Search for the cell housing the specified text and yield its [x, y] center coordinate. 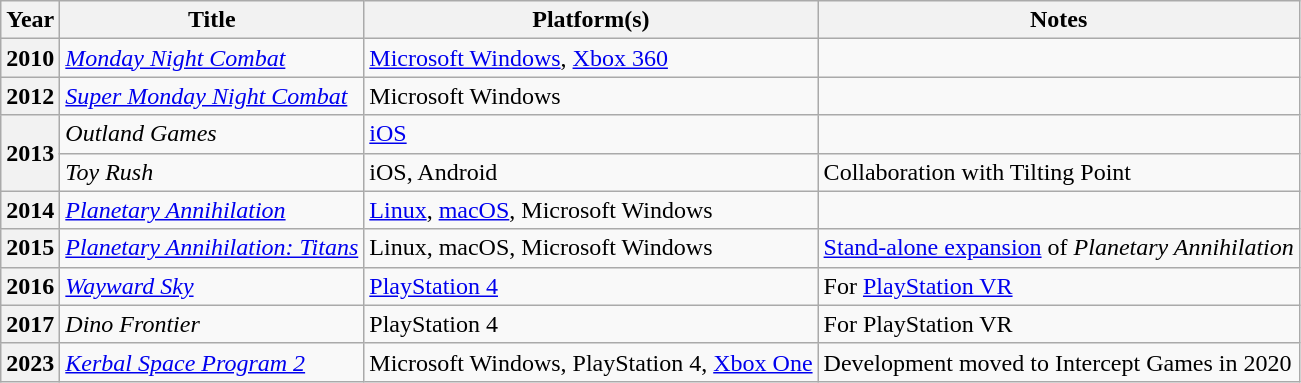
iOS, Android [591, 172]
2023 [30, 362]
iOS [591, 134]
Dino Frontier [212, 324]
Microsoft Windows, PlayStation 4, Xbox One [591, 362]
Super Monday Night Combat [212, 96]
Kerbal Space Program 2 [212, 362]
Development moved to Intercept Games in 2020 [1058, 362]
2012 [30, 96]
Year [30, 20]
Microsoft Windows, Xbox 360 [591, 58]
2014 [30, 210]
2015 [30, 248]
Stand-alone expansion of Planetary Annihilation [1058, 248]
2017 [30, 324]
Microsoft Windows [591, 96]
Platform(s) [591, 20]
Outland Games [212, 134]
2010 [30, 58]
Monday Night Combat [212, 58]
2016 [30, 286]
Collaboration with Tilting Point [1058, 172]
Planetary Annihilation [212, 210]
2013 [30, 153]
Title [212, 20]
Wayward Sky [212, 286]
Planetary Annihilation: Titans [212, 248]
Toy Rush [212, 172]
Notes [1058, 20]
